Return the [X, Y] coordinate for the center point of the cell that contains the specified text.  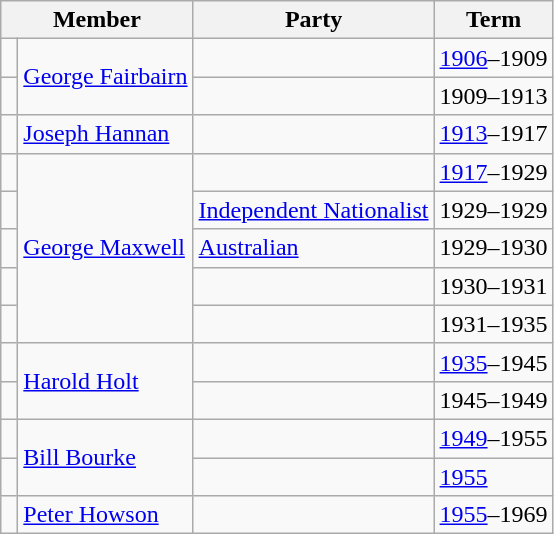
Term [494, 20]
George Fairbairn [106, 77]
1945–1949 [494, 400]
Member [97, 20]
1913–1917 [494, 134]
Independent Nationalist [314, 210]
1930–1931 [494, 286]
George Maxwell [106, 248]
1949–1955 [494, 438]
Joseph Hannan [106, 134]
1906–1909 [494, 58]
Peter Howson [106, 515]
1929–1929 [494, 210]
Australian [314, 248]
1935–1945 [494, 362]
1955 [494, 477]
1929–1930 [494, 248]
1917–1929 [494, 172]
1955–1969 [494, 515]
Party [314, 20]
Harold Holt [106, 381]
Bill Bourke [106, 457]
1909–1913 [494, 96]
1931–1935 [494, 324]
